Extract the (x, y) coordinate from the center of the cell holding the provided text.  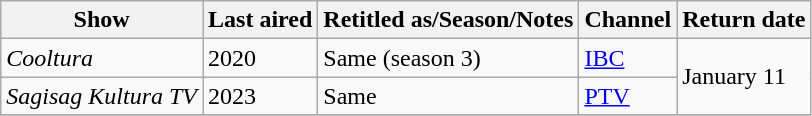
January 11 (744, 77)
2023 (260, 96)
Last aired (260, 20)
Same (448, 96)
Retitled as/Season/Notes (448, 20)
2020 (260, 58)
Same (season 3) (448, 58)
Sagisag Kultura TV (102, 96)
Cooltura (102, 58)
Channel (628, 20)
PTV (628, 96)
IBC (628, 58)
Show (102, 20)
Return date (744, 20)
